Output the (x, y) coordinate of the center of the cell containing the given text.  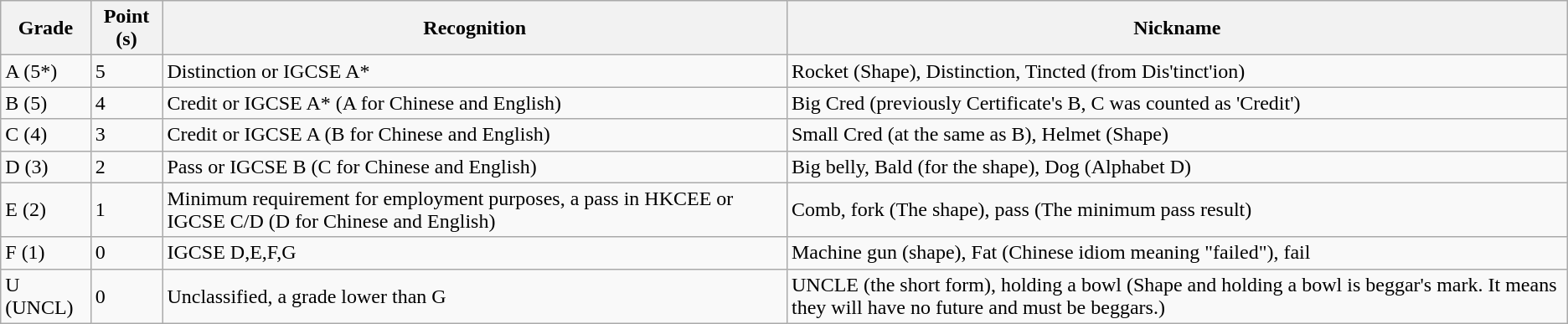
Unclassified, a grade lower than G (475, 296)
IGCSE D,E,F,G (475, 253)
A (5*) (45, 71)
Pass or IGCSE B (C for Chinese and English) (475, 167)
Rocket (Shape), Distinction, Tincted (from Dis'tinct'ion) (1177, 71)
F (1) (45, 253)
C (4) (45, 135)
B (5) (45, 103)
UNCLE (the short form), holding a bowl (Shape and holding a bowl is beggar's mark. It means they will have no future and must be beggars.) (1177, 296)
E (2) (45, 209)
3 (126, 135)
U (UNCL) (45, 296)
Machine gun (shape), Fat (Chinese idiom meaning "failed"), fail (1177, 253)
Recognition (475, 28)
4 (126, 103)
5 (126, 71)
1 (126, 209)
Credit or IGCSE A (B for Chinese and English) (475, 135)
Big belly, Bald (for the shape), Dog (Alphabet D) (1177, 167)
Minimum requirement for employment purposes, a pass in HKCEE or IGCSE C/D (D for Chinese and English) (475, 209)
Big Cred (previously Certificate's B, C was counted as 'Credit') (1177, 103)
D (3) (45, 167)
Distinction or IGCSE A* (475, 71)
Point (s) (126, 28)
Small Cred (at the same as B), Helmet (Shape) (1177, 135)
Credit or IGCSE A* (A for Chinese and English) (475, 103)
Comb, fork (The shape), pass (The minimum pass result) (1177, 209)
Grade (45, 28)
2 (126, 167)
Nickname (1177, 28)
